Capture the cell that displays the provided text and extract its [x, y] central coordinate. 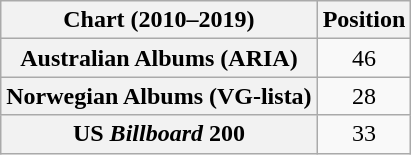
33 [364, 134]
Australian Albums (ARIA) [159, 58]
Norwegian Albums (VG-lista) [159, 96]
Position [364, 20]
Chart (2010–2019) [159, 20]
US Billboard 200 [159, 134]
28 [364, 96]
46 [364, 58]
